Scan for the cell matching the given text and deliver its [X, Y] coordinate at center. 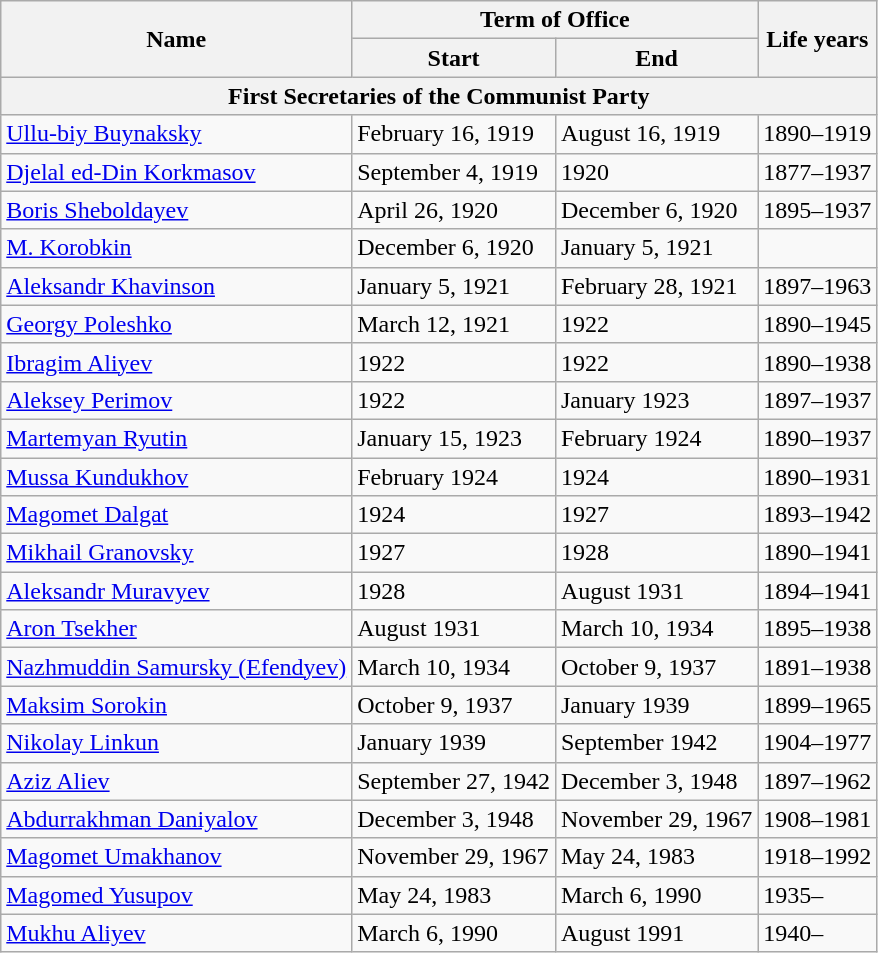
1940– [818, 933]
September 27, 1942 [454, 781]
1904–1977 [818, 743]
1918–1992 [818, 857]
Start [454, 58]
First Secretaries of the Communist Party [439, 96]
1897–1962 [818, 781]
Aron Tsekher [176, 629]
Maksim Sorokin [176, 705]
Mukhu Aliyev [176, 933]
Name [176, 39]
1890–1945 [818, 324]
1899–1965 [818, 705]
1877–1937 [818, 172]
January 1923 [656, 400]
Mussa Kundukhov [176, 477]
Boris Sheboldayev [176, 210]
March 12, 1921 [454, 324]
February 16, 1919 [454, 134]
Ullu-biy Buynaksky [176, 134]
Aleksey Perimov [176, 400]
September 4, 1919 [454, 172]
Ibragim Aliyev [176, 362]
1890–1919 [818, 134]
End [656, 58]
1897–1963 [818, 286]
1891–1938 [818, 667]
1890–1937 [818, 438]
1890–1938 [818, 362]
M. Korobkin [176, 248]
Aleksandr Khavinson [176, 286]
1890–1941 [818, 553]
Djelal ed-Din Korkmasov [176, 172]
1897–1937 [818, 400]
Magomed Yusupov [176, 895]
1895–1937 [818, 210]
August 1991 [656, 933]
April 26, 1920 [454, 210]
Magomet Umakhanov [176, 857]
1920 [656, 172]
Magomet Dalgat [176, 515]
1895–1938 [818, 629]
1908–1981 [818, 819]
Term of Office [555, 20]
Georgy Poleshko [176, 324]
1894–1941 [818, 591]
Mikhail Granovsky [176, 553]
August 16, 1919 [656, 134]
1893–1942 [818, 515]
Life years [818, 39]
Martemyan Ryutin [176, 438]
February 28, 1921 [656, 286]
January 15, 1923 [454, 438]
Nikolay Linkun [176, 743]
1890–1931 [818, 477]
September 1942 [656, 743]
Nazhmuddin Samursky (Efendyev) [176, 667]
Abdurrakhman Daniyalov [176, 819]
Aleksandr Muravyev [176, 591]
1935– [818, 895]
Aziz Aliev [176, 781]
